Capture the cell that displays the provided text and extract its (x, y) central coordinate. 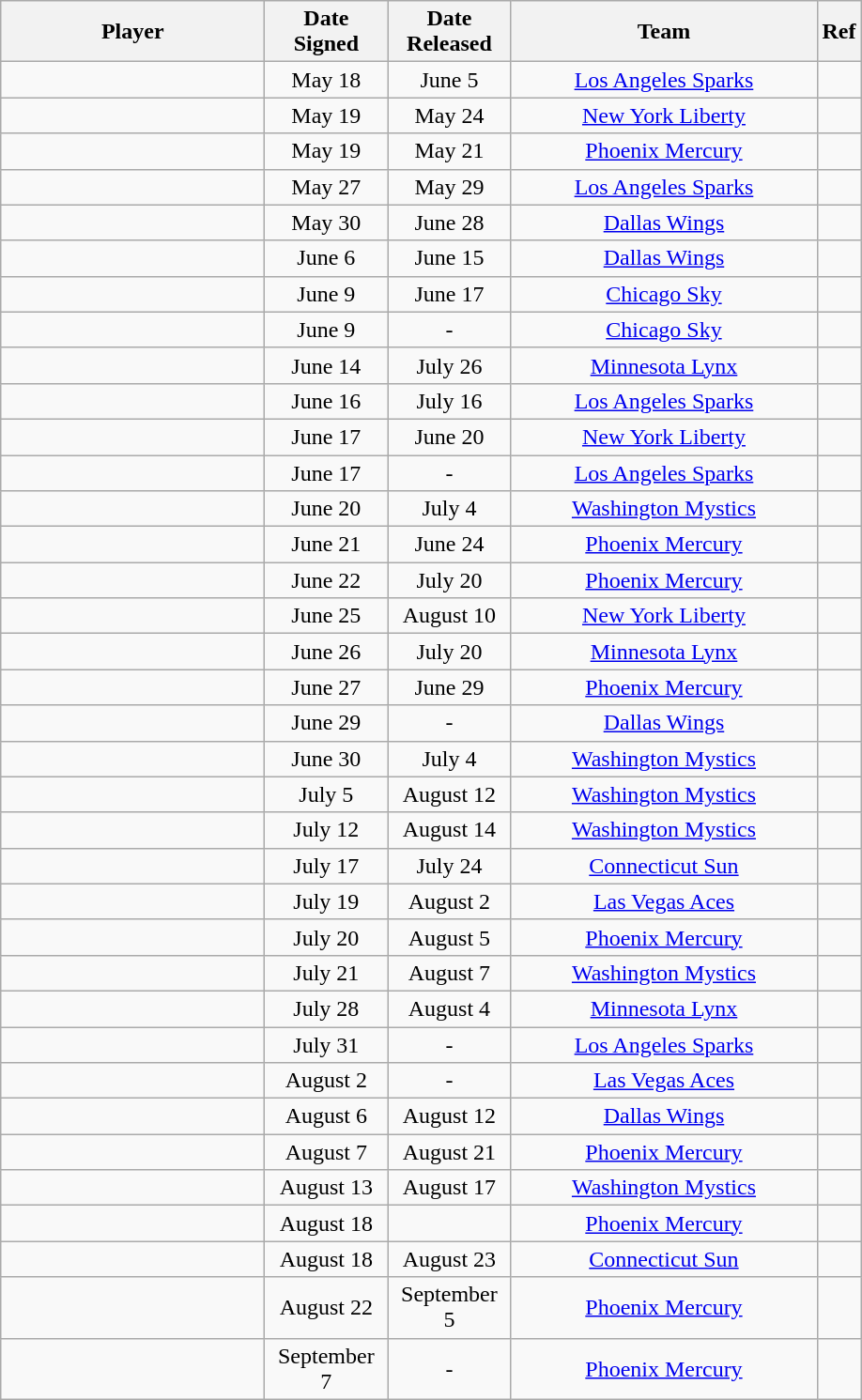
July 5 (327, 794)
June 24 (449, 545)
May 29 (449, 187)
August 5 (449, 937)
August 17 (449, 1188)
September 5 (449, 1307)
May 18 (327, 80)
June 5 (449, 80)
July 31 (327, 1045)
June 25 (327, 616)
May 27 (327, 187)
June 15 (449, 258)
August 14 (449, 830)
June 22 (327, 580)
Ref (839, 32)
June 14 (327, 365)
July 28 (327, 1008)
Player (133, 32)
July 26 (449, 365)
July 12 (327, 830)
August 13 (327, 1188)
August 6 (327, 1116)
September 7 (327, 1369)
June 26 (327, 652)
August 4 (449, 1008)
June 30 (327, 759)
July 17 (327, 866)
May 21 (449, 151)
May 30 (327, 223)
August 10 (449, 616)
July 24 (449, 866)
June 28 (449, 223)
August 21 (449, 1152)
June 6 (327, 258)
July 21 (327, 973)
Team (664, 32)
June 27 (327, 687)
August 22 (327, 1307)
July 16 (449, 401)
June 16 (327, 401)
June 21 (327, 545)
Date Signed (327, 32)
Date Released (449, 32)
May 24 (449, 115)
July 19 (327, 901)
August 23 (449, 1259)
